Search for the cell housing the specified text and yield its (x, y) center coordinate. 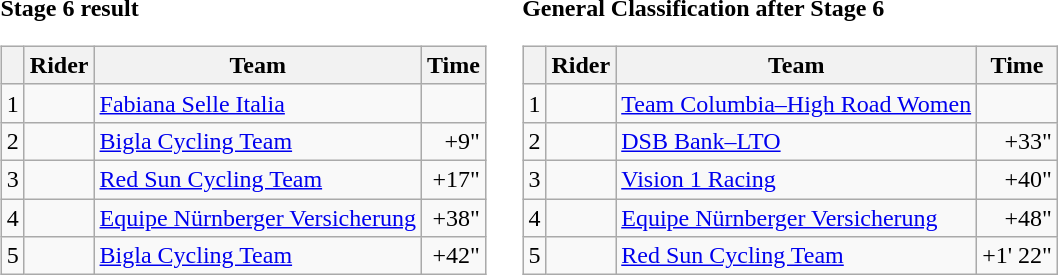
Fabiana Selle Italia (258, 103)
Team Columbia–High Road Women (796, 103)
+33" (1018, 141)
DSB Bank–LTO (796, 141)
+40" (1018, 179)
+9" (453, 141)
+17" (453, 179)
+1' 22" (1018, 256)
+48" (1018, 217)
+38" (453, 217)
+42" (453, 256)
Vision 1 Racing (796, 179)
